Locate the cell with the specified text and output its [X, Y] center coordinate. 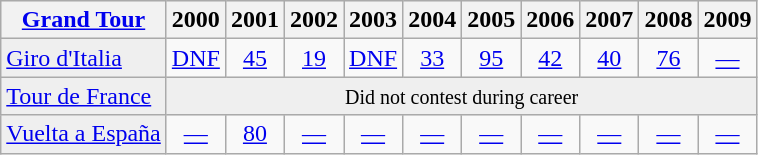
Tour de France [84, 96]
76 [668, 58]
Vuelta a España [84, 134]
2009 [728, 20]
Grand Tour [84, 20]
Giro d'Italia [84, 58]
2002 [314, 20]
40 [610, 58]
2001 [254, 20]
2008 [668, 20]
2000 [196, 20]
19 [314, 58]
2007 [610, 20]
2006 [550, 20]
95 [492, 58]
33 [432, 58]
Did not contest during career [462, 96]
45 [254, 58]
42 [550, 58]
80 [254, 134]
2004 [432, 20]
2005 [492, 20]
2003 [374, 20]
